Scan for the cell matching the given text and deliver its [x, y] coordinate at center. 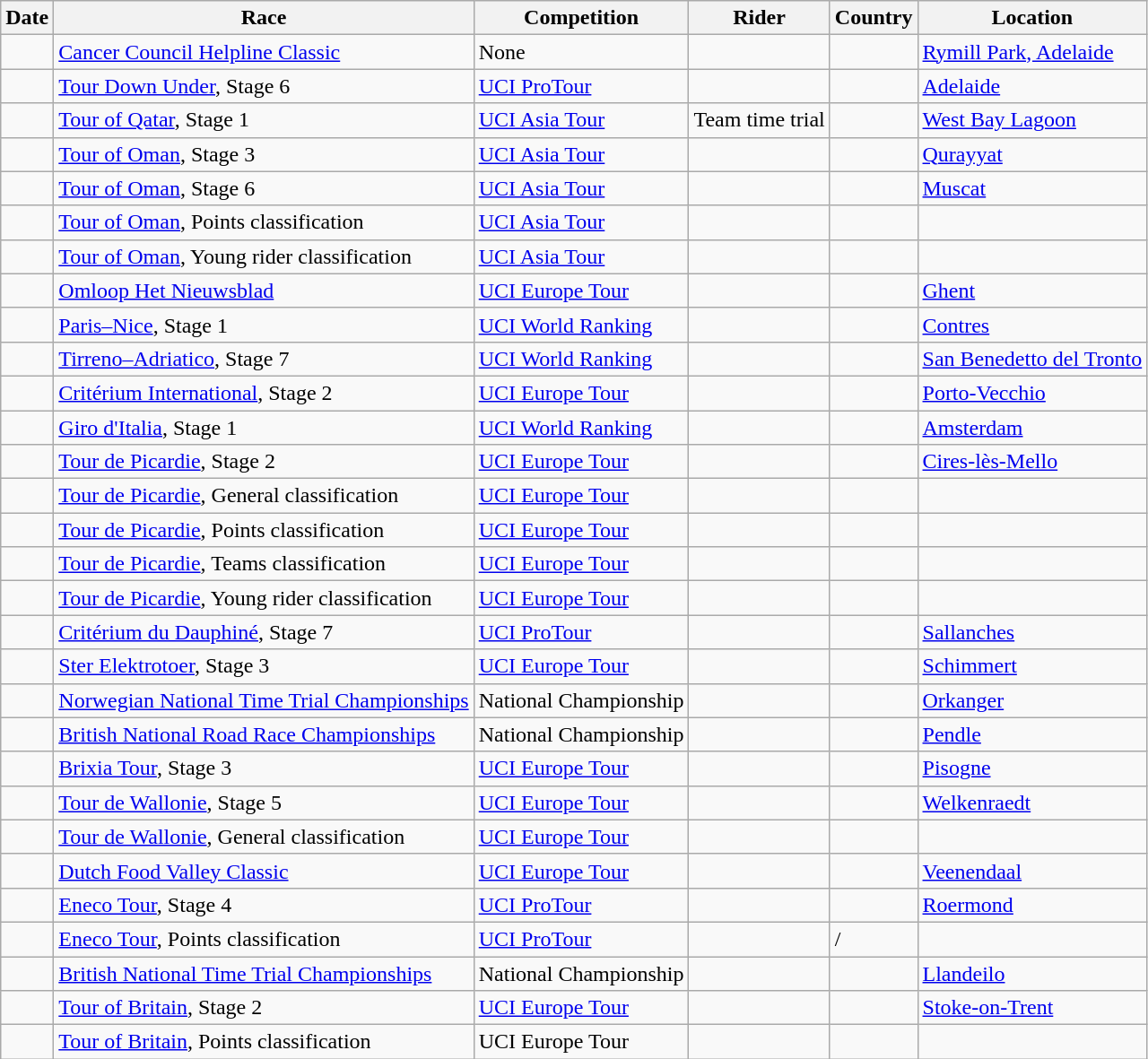
Rider [759, 18]
Amsterdam [1032, 428]
Pisogne [1032, 768]
Adelaide [1032, 86]
Giro d'Italia, Stage 1 [264, 428]
Tour de Wallonie, Stage 5 [264, 803]
Tour of Qatar, Stage 1 [264, 120]
Tour of Oman, Points classification [264, 222]
Tour de Wallonie, General classification [264, 837]
Welkenraedt [1032, 803]
Race [264, 18]
Date [27, 18]
Schimmert [1032, 666]
West Bay Lagoon [1032, 120]
Tour de Picardie, General classification [264, 496]
Tour of Britain, Points classification [264, 1042]
Tour de Picardie, Teams classification [264, 564]
Cancer Council Helpline Classic [264, 52]
Tour de Picardie, Stage 2 [264, 462]
Tour de Picardie, Young rider classification [264, 598]
None [581, 52]
San Benedetto del Tronto [1032, 359]
British National Time Trial Championships [264, 973]
Sallanches [1032, 632]
Critérium du Dauphiné, Stage 7 [264, 632]
Contres [1032, 325]
Country [874, 18]
Dutch Food Valley Classic [264, 871]
Cires-lès-Mello [1032, 462]
Porto-Vecchio [1032, 393]
Llandeilo [1032, 973]
Paris–Nice, Stage 1 [264, 325]
Tour of Oman, Stage 3 [264, 154]
Ster Elektrotoer, Stage 3 [264, 666]
British National Road Race Championships [264, 734]
Ghent [1032, 291]
Competition [581, 18]
Eneco Tour, Points classification [264, 939]
Norwegian National Time Trial Championships [264, 700]
Eneco Tour, Stage 4 [264, 905]
Muscat [1032, 188]
Location [1032, 18]
Critérium International, Stage 2 [264, 393]
Omloop Het Nieuwsblad [264, 291]
Tour of Britain, Stage 2 [264, 1008]
Tour of Oman, Stage 6 [264, 188]
Tirreno–Adriatico, Stage 7 [264, 359]
Pendle [1032, 734]
Tour de Picardie, Points classification [264, 530]
Roermond [1032, 905]
Brixia Tour, Stage 3 [264, 768]
Stoke-on-Trent [1032, 1008]
Veenendaal [1032, 871]
Qurayyat [1032, 154]
Tour Down Under, Stage 6 [264, 86]
Rymill Park, Adelaide [1032, 52]
Tour of Oman, Young rider classification [264, 256]
Orkanger [1032, 700]
/ [874, 939]
Team time trial [759, 120]
